Find where the given text appears and provide that cell's center as [x, y] coordinate. 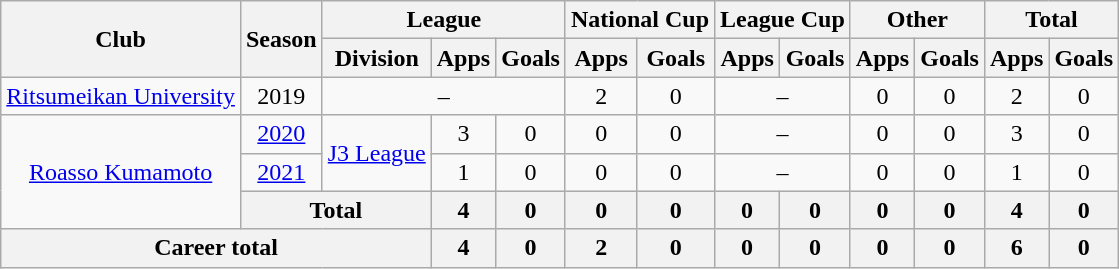
2019 [281, 96]
Ritsumeikan University [121, 96]
Season [281, 39]
2021 [281, 172]
League [444, 20]
Division [376, 58]
Club [121, 39]
Career total [216, 248]
Other [917, 20]
National Cup [640, 20]
2020 [281, 134]
Roasso Kumamoto [121, 172]
J3 League [376, 153]
League Cup [783, 20]
6 [1016, 248]
